From the cell containing the given text, extract its center point as (X, Y) coordinate. 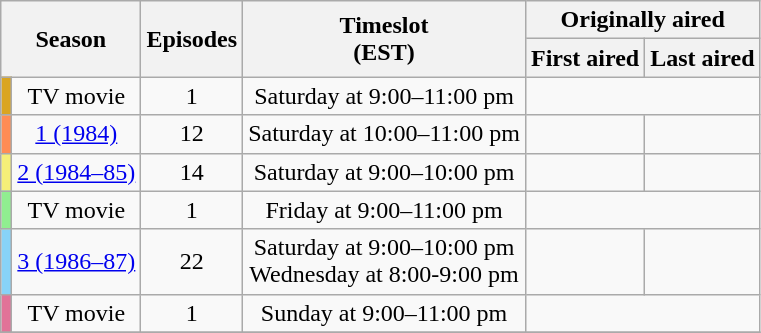
Last aired (702, 58)
Timeslot(EST) (384, 39)
14 (192, 172)
Saturday at 10:00–11:00 pm (384, 134)
First aired (584, 58)
Saturday at 9:00–10:00 pm (384, 172)
1 (1984) (76, 134)
Saturday at 9:00–10:00 pmWednesday at 8:00-9:00 pm (384, 262)
12 (192, 134)
Friday at 9:00–11:00 pm (384, 210)
2 (1984–85) (76, 172)
22 (192, 262)
Originally aired (642, 20)
3 (1986–87) (76, 262)
Episodes (192, 39)
Saturday at 9:00–11:00 pm (384, 96)
Season (71, 39)
Sunday at 9:00–11:00 pm (384, 313)
